Capture the cell that displays the provided text and extract its (X, Y) central coordinate. 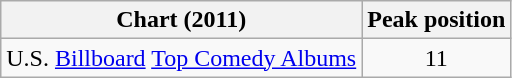
Chart (2011) (182, 20)
U.S. Billboard Top Comedy Albums (182, 58)
Peak position (436, 20)
11 (436, 58)
